Capture the cell that displays the provided text and extract its [X, Y] central coordinate. 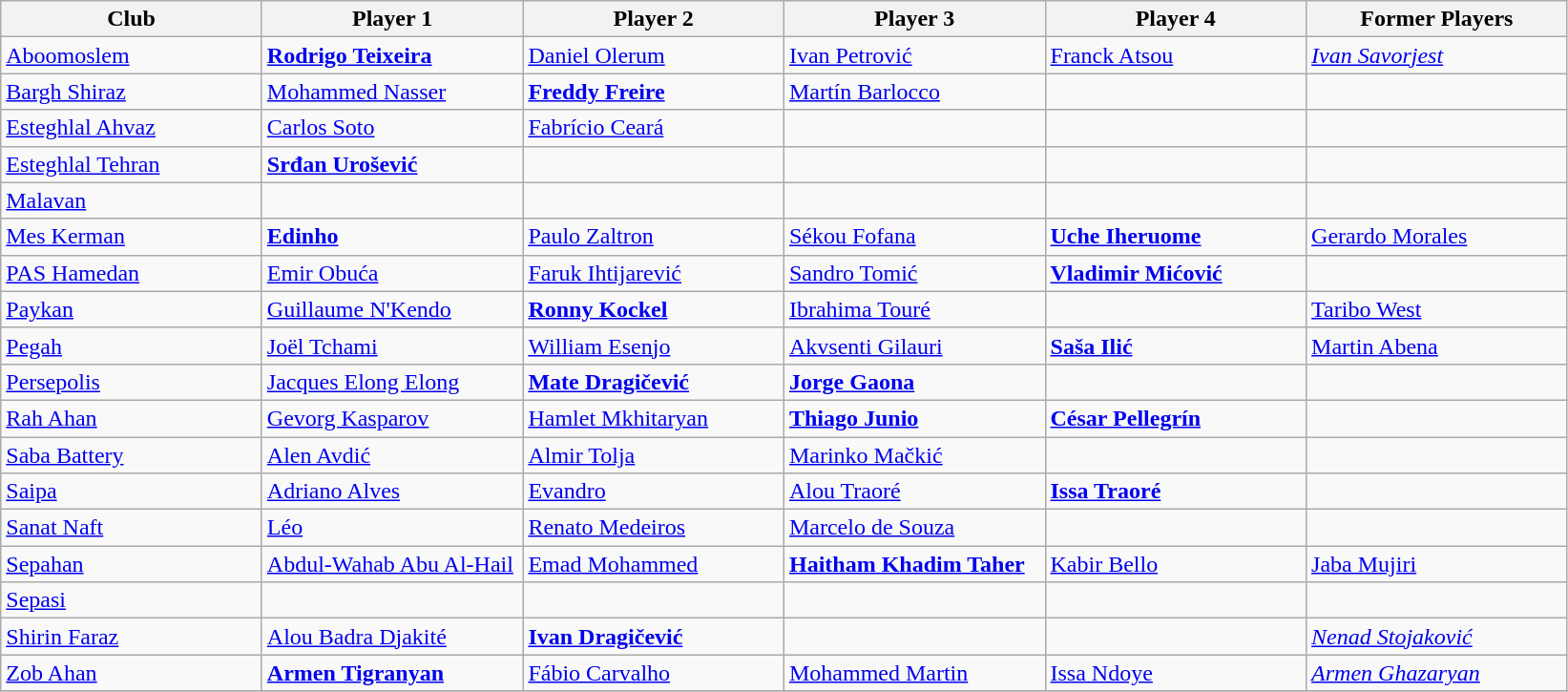
Jorge Gaona [914, 382]
Daniel Olerum [654, 55]
Adriano Alves [392, 492]
Sepasi [132, 600]
Zob Ahan [132, 673]
Club [132, 19]
Ivan Savorjest [1437, 55]
Esteghlal Tehran [132, 164]
Martin Abena [1437, 346]
Player 4 [1176, 19]
Almir Tolja [654, 455]
Ivan Dragičević [654, 637]
Akvsenti Gilauri [914, 346]
Sandro Tomić [914, 273]
Ibrahima Touré [914, 309]
Martín Barlocco [914, 92]
Thiago Junio [914, 418]
Vladimir Mićović [1176, 273]
Marinko Mačkić [914, 455]
Marcelo de Souza [914, 528]
Bargh Shiraz [132, 92]
Guillaume N'Kendo [392, 309]
Armen Ghazaryan [1437, 673]
Ivan Petrović [914, 55]
Player 3 [914, 19]
Ronny Kockel [654, 309]
Abdul-Wahab Abu Al-Hail [392, 564]
Jaba Mujiri [1437, 564]
Rodrigo Teixeira [392, 55]
Nenad Stojaković [1437, 637]
Kabir Bello [1176, 564]
Mohammed Martin [914, 673]
Rah Ahan [132, 418]
Armen Tigranyan [392, 673]
Fábio Carvalho [654, 673]
Shirin Faraz [132, 637]
Saša Ilić [1176, 346]
Faruk Ihtijarević [654, 273]
Evandro [654, 492]
Mohammed Nasser [392, 92]
Joël Tchami [392, 346]
Pegah [132, 346]
Haitham Khadim Taher [914, 564]
Hamlet Mkhitaryan [654, 418]
Uche Iheruome [1176, 237]
Gerardo Morales [1437, 237]
Saba Battery [132, 455]
Sanat Naft [132, 528]
Mes Kerman [132, 237]
Persepolis [132, 382]
Alou Badra Djakité [392, 637]
Taribo West [1437, 309]
Jacques Elong Elong [392, 382]
Emad Mohammed [654, 564]
Edinho [392, 237]
Issa Ndoye [1176, 673]
Saipa [132, 492]
Former Players [1437, 19]
Esteghlal Ahvaz [132, 128]
PAS Hamedan [132, 273]
Emir Obuća [392, 273]
Malavan [132, 200]
Gevorg Kasparov [392, 418]
William Esenjo [654, 346]
Alen Avdić [392, 455]
Carlos Soto [392, 128]
Sepahan [132, 564]
Alou Traoré [914, 492]
Mate Dragičević [654, 382]
Player 1 [392, 19]
Aboomoslem [132, 55]
Issa Traoré [1176, 492]
César Pellegrín [1176, 418]
Renato Medeiros [654, 528]
Freddy Freire [654, 92]
Léo [392, 528]
Player 2 [654, 19]
Srđan Urošević [392, 164]
Fabrício Ceará [654, 128]
Franck Atsou [1176, 55]
Paykan [132, 309]
Paulo Zaltron [654, 237]
Sékou Fofana [914, 237]
